Find where the given text appears and provide that cell's center as (x, y) coordinate. 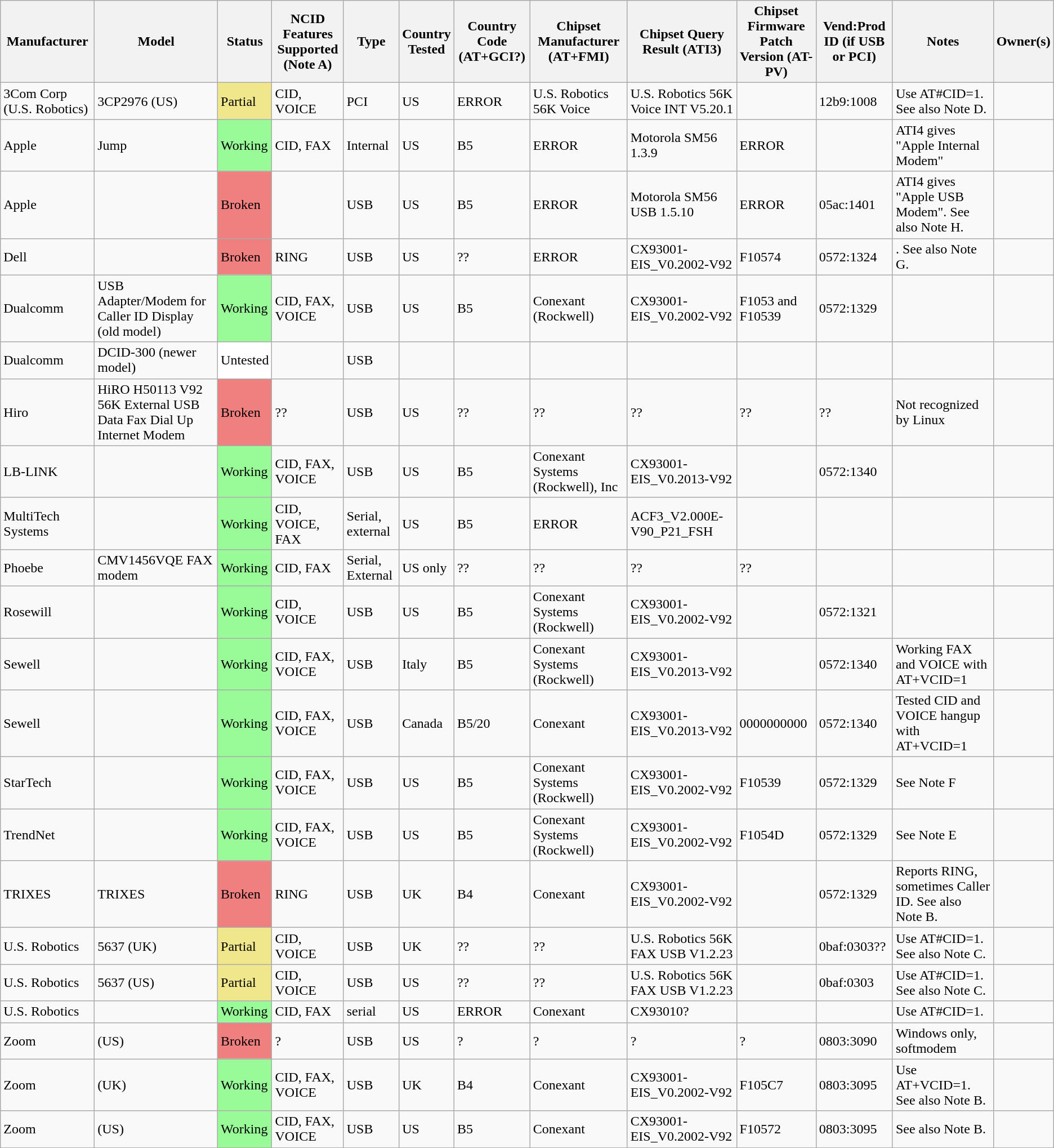
LB-LINK (47, 471)
Conexant (Rockwell) (579, 309)
Serial, External (371, 568)
US only (427, 568)
Chipset Firmware Patch Version (AT-PV) (776, 42)
Not recognized by Linux (943, 412)
DCID-300 (newer model) (157, 361)
0000000000 (776, 723)
TrendNet (47, 835)
Chipset Manufacturer (AT+FMI) (579, 42)
12b9:1008 (854, 101)
CID, VOICE, FAX (307, 523)
Vend:Prod ID (if USB or PCI) (854, 42)
serial (371, 1012)
Hiro (47, 412)
F105C7 (776, 1085)
StarTech (47, 783)
Country Code (AT+GCI?) (492, 42)
Italy (427, 664)
F10572 (776, 1129)
Manufacturer (47, 42)
0baf:0303?? (854, 946)
Conexant Systems (Rockwell), Inc (579, 471)
. See also Note G. (943, 257)
Use AT#CID=1. (943, 1012)
PCI (371, 101)
Untested (245, 361)
(UK) (157, 1085)
NCID Features Supported (Note A) (307, 42)
5637 (UK) (157, 946)
CX93010? (682, 1012)
Canada (427, 723)
Phoebe (47, 568)
F1053 and F10539 (776, 309)
F1054D (776, 835)
HiRO H50113 V92 56K External USB Data Fax Dial Up Internet Modem (157, 412)
Type (371, 42)
ATI4 gives "Apple Internal Modem" (943, 145)
Motorola SM56 1.3.9 (682, 145)
See Note E (943, 835)
Use AT#CID=1. See also Note D. (943, 101)
F10574 (776, 257)
Country Tested (427, 42)
Status (245, 42)
Reports RING, sometimes Caller ID. See also Note B. (943, 895)
Windows only, softmodem (943, 1041)
Rosewill (47, 612)
Model (157, 42)
Internal (371, 145)
0572:1321 (854, 612)
Owner(s) (1024, 42)
3CP2976 (US) (157, 101)
Chipset Query Result (ATI3) (682, 42)
Working FAX and VOICE with AT+VCID=1 (943, 664)
ACF3_V2.000E-V90_P21_FSH (682, 523)
See Note F (943, 783)
U.S. Robotics 56K Voice (579, 101)
Jump (157, 145)
See also Note B. (943, 1129)
0baf:0303 (854, 982)
B5/20 (492, 723)
Notes (943, 42)
Dell (47, 257)
Tested CID and VOICE hangup with AT+VCID=1 (943, 723)
ATI4 gives "Apple USB Modem". See also Note H. (943, 205)
0803:3090 (854, 1041)
3Com Corp (U.S. Robotics) (47, 101)
U.S. Robotics 56K Voice INT V5.20.1 (682, 101)
Motorola SM56 USB 1.5.10 (682, 205)
Serial, external (371, 523)
0572:1324 (854, 257)
USB Adapter/Modem for Caller ID Display (old model) (157, 309)
Use AT+VCID=1. See also Note B. (943, 1085)
MultiTech Systems (47, 523)
F10539 (776, 783)
05ac:1401 (854, 205)
5637 (US) (157, 982)
CMV1456VQE FAX modem (157, 568)
